Detect which cell encompasses the target text, then output its [x, y] center coordinate. 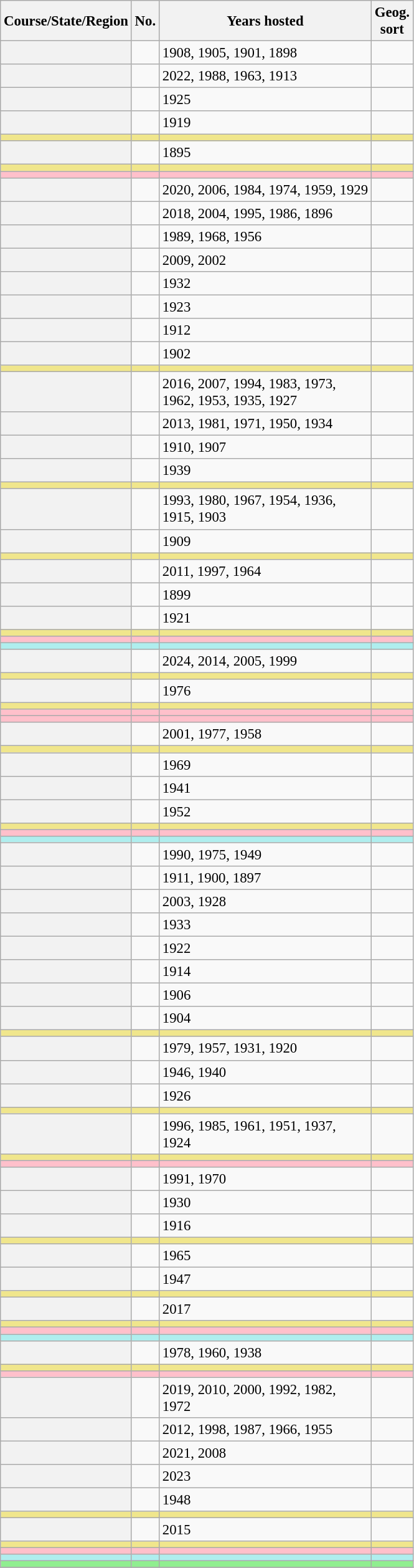
1910, 1907 [265, 447]
2012, 1998, 1987, 1966, 1955 [265, 1430]
2009, 2002 [265, 260]
1991, 1970 [265, 1179]
1914 [265, 972]
No. [145, 21]
1946, 1940 [265, 1072]
2013, 1981, 1971, 1950, 1934 [265, 424]
2011, 1997, 1964 [265, 571]
2019, 2010, 2000, 1992, 1982, 1972 [265, 1397]
1911, 1900, 1897 [265, 878]
Geog. sort [392, 21]
2021, 2008 [265, 1453]
1941 [265, 788]
2022, 1988, 1963, 1913 [265, 76]
2018, 2004, 1995, 1986, 1896 [265, 213]
1909 [265, 541]
Course/State/Region [66, 21]
1902 [265, 353]
1906 [265, 995]
1899 [265, 595]
1904 [265, 1018]
2001, 1977, 1958 [265, 735]
2003, 1928 [265, 901]
1916 [265, 1226]
1978, 1960, 1938 [265, 1352]
1919 [265, 123]
1990, 1975, 1949 [265, 854]
2015 [265, 1530]
1965 [265, 1256]
2020, 2006, 1984, 1974, 1959, 1929 [265, 189]
1969 [265, 765]
1922 [265, 949]
Years hosted [265, 21]
1925 [265, 100]
1930 [265, 1202]
1933 [265, 925]
2023 [265, 1476]
1923 [265, 307]
1895 [265, 153]
1947 [265, 1279]
1993, 1980, 1967, 1954, 1936, 1915, 1903 [265, 510]
2024, 2014, 2005, 1999 [265, 661]
1976 [265, 691]
1979, 1957, 1931, 1920 [265, 1049]
1939 [265, 471]
1926 [265, 1096]
1912 [265, 330]
1948 [265, 1499]
1952 [265, 811]
1989, 1968, 1956 [265, 236]
1908, 1905, 1901, 1898 [265, 53]
1996, 1985, 1961, 1951, 1937, 1924 [265, 1134]
2016, 2007, 1994, 1983, 1973, 1962, 1953, 1935, 1927 [265, 393]
1921 [265, 618]
2017 [265, 1309]
1932 [265, 284]
